Capture the cell that displays the provided text and extract its (x, y) central coordinate. 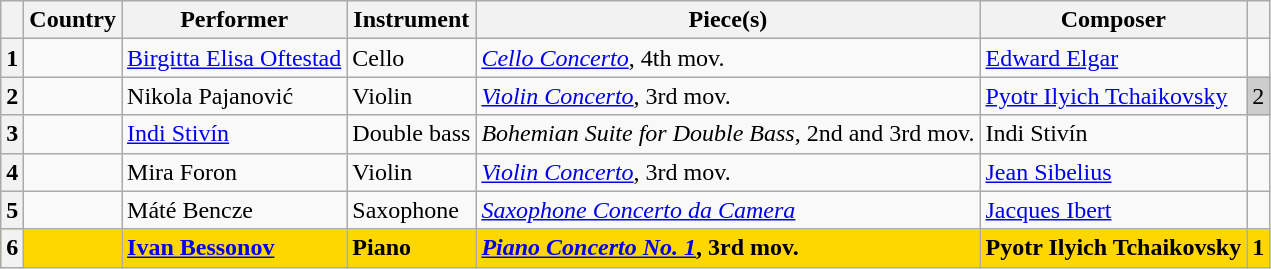
Country (73, 20)
Nikola Pajanović (234, 96)
Cello Concerto, 4th mov. (728, 58)
Double bass (412, 134)
Instrument (412, 20)
Bohemian Suite for Double Bass, 2nd and 3rd mov. (728, 134)
3 (12, 134)
Jacques Ibert (1114, 210)
Edward Elgar (1114, 58)
4 (12, 172)
Performer (234, 20)
Saxophone (412, 210)
Cello (412, 58)
Composer (1114, 20)
Saxophone Concerto da Camera (728, 210)
Piece(s) (728, 20)
Ivan Bessonov (234, 248)
Mira Foron (234, 172)
6 (12, 248)
Birgitta Elisa Oftestad (234, 58)
Máté Bencze (234, 210)
Jean Sibelius (1114, 172)
Piano Concerto No. 1, 3rd mov. (728, 248)
5 (12, 210)
Piano (412, 248)
